Identify which cell holds the provided text, then report its (x, y) central coordinate. 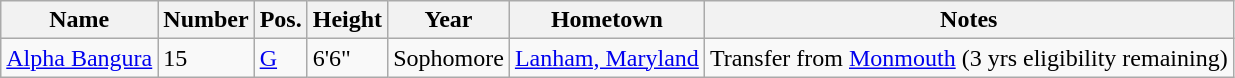
Notes (968, 20)
Name (80, 20)
Lanham, Maryland (606, 58)
6'6" (347, 58)
Hometown (606, 20)
G (280, 58)
Alpha Bangura (80, 58)
Sophomore (449, 58)
Height (347, 20)
Year (449, 20)
15 (206, 58)
Number (206, 20)
Pos. (280, 20)
Transfer from Monmouth (3 yrs eligibility remaining) (968, 58)
